Return the [X, Y] coordinate for the center point of the cell that contains the specified text.  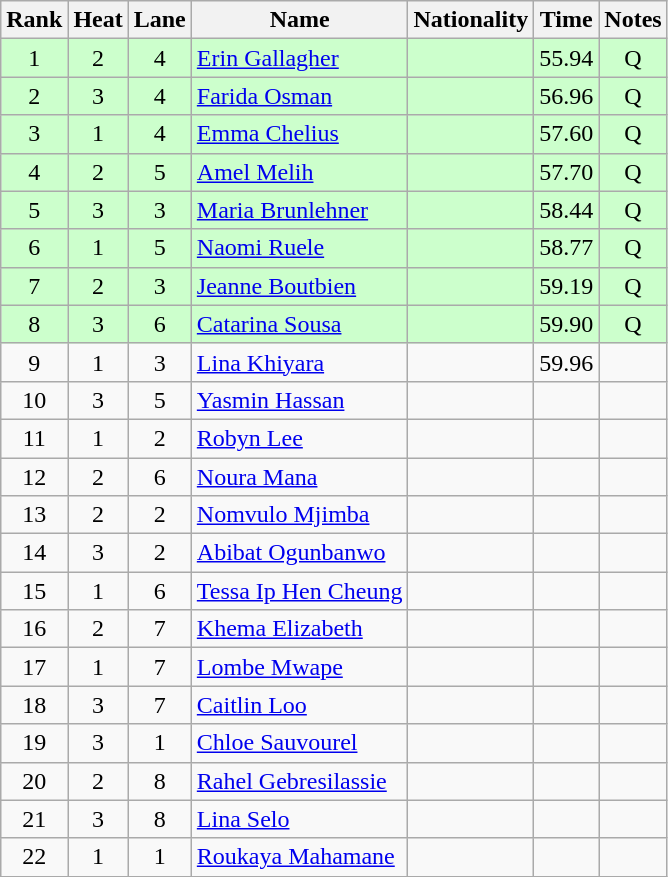
Khema Elizabeth [300, 629]
58.44 [566, 210]
Heat [98, 20]
56.96 [566, 96]
22 [34, 857]
19 [34, 743]
17 [34, 667]
Tessa Ip Hen Cheung [300, 591]
Nationality [471, 20]
Roukaya Mahamane [300, 857]
10 [34, 400]
Lombe Mwape [300, 667]
9 [34, 362]
57.70 [566, 172]
Erin Gallagher [300, 58]
14 [34, 553]
Yasmin Hassan [300, 400]
Chloe Sauvourel [300, 743]
Name [300, 20]
Amel Melih [300, 172]
Lina Selo [300, 819]
Nomvulo Mjimba [300, 515]
55.94 [566, 58]
12 [34, 477]
59.90 [566, 324]
57.60 [566, 134]
59.96 [566, 362]
Catarina Sousa [300, 324]
13 [34, 515]
Naomi Ruele [300, 248]
Abibat Ogunbanwo [300, 553]
Notes [633, 20]
11 [34, 438]
Time [566, 20]
Farida Osman [300, 96]
Rank [34, 20]
16 [34, 629]
Rahel Gebresilassie [300, 781]
Robyn Lee [300, 438]
Jeanne Boutbien [300, 286]
59.19 [566, 286]
Lina Khiyara [300, 362]
20 [34, 781]
58.77 [566, 248]
Lane [160, 20]
Noura Mana [300, 477]
21 [34, 819]
Caitlin Loo [300, 705]
Maria Brunlehner [300, 210]
18 [34, 705]
Emma Chelius [300, 134]
15 [34, 591]
